Pinpoint the cell where the given text exists, returning its [X, Y] midpoint coordinate. 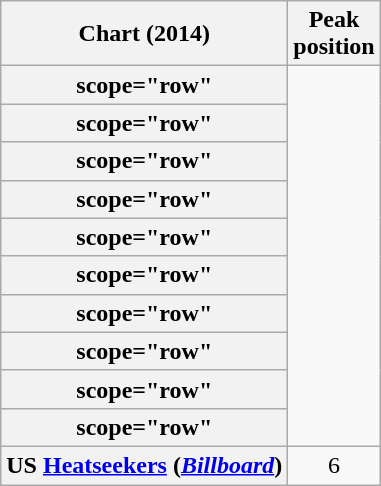
Chart (2014) [144, 34]
6 [334, 465]
US Heatseekers (Billboard) [144, 465]
Peakposition [334, 34]
